Return [x, y] of the center of cell containing provided text 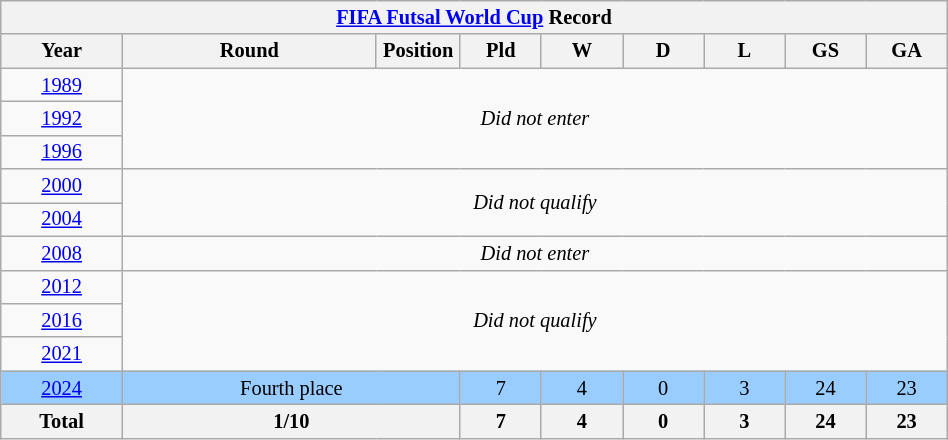
2008 [62, 253]
Round [250, 51]
W [582, 51]
2004 [62, 219]
D [662, 51]
GS [826, 51]
1/10 [292, 421]
L [744, 51]
Fourth place [292, 388]
Position [418, 51]
2021 [62, 354]
1989 [62, 85]
Year [62, 51]
2024 [62, 388]
2012 [62, 287]
1996 [62, 152]
Pld [500, 51]
GA [906, 51]
FIFA Futsal World Cup Record [474, 17]
Total [62, 421]
2016 [62, 320]
1992 [62, 118]
2000 [62, 186]
